Scan for the cell matching the given text and deliver its [x, y] coordinate at center. 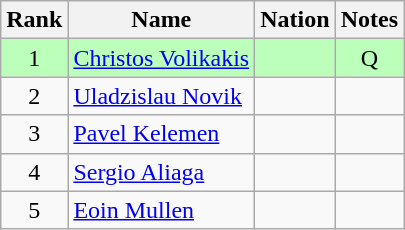
Rank [34, 20]
Name [162, 20]
Christos Volikakis [162, 58]
Eoin Mullen [162, 210]
Nation [295, 20]
5 [34, 210]
4 [34, 172]
Uladzislau Novik [162, 96]
Notes [369, 20]
Sergio Aliaga [162, 172]
1 [34, 58]
Q [369, 58]
2 [34, 96]
Pavel Kelemen [162, 134]
3 [34, 134]
